Find where the given text appears and provide that cell's center as [X, Y] coordinate. 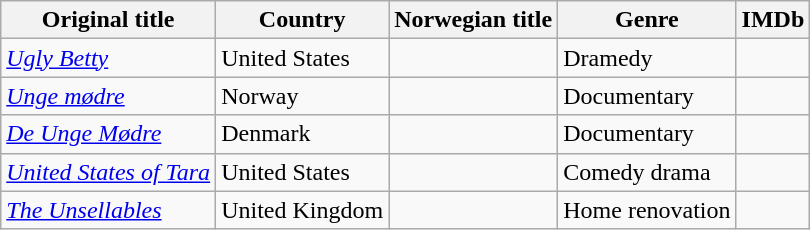
United States of Tara [108, 172]
Norway [302, 96]
Norwegian title [474, 20]
Genre [647, 20]
United Kingdom [302, 210]
Home renovation [647, 210]
Ugly Betty [108, 58]
Denmark [302, 134]
Unge mødre [108, 96]
Comedy drama [647, 172]
Original title [108, 20]
Country [302, 20]
IMDb [773, 20]
De Unge Mødre [108, 134]
Dramedy [647, 58]
The Unsellables [108, 210]
